Detect which cell encompasses the target text, then output its (x, y) center coordinate. 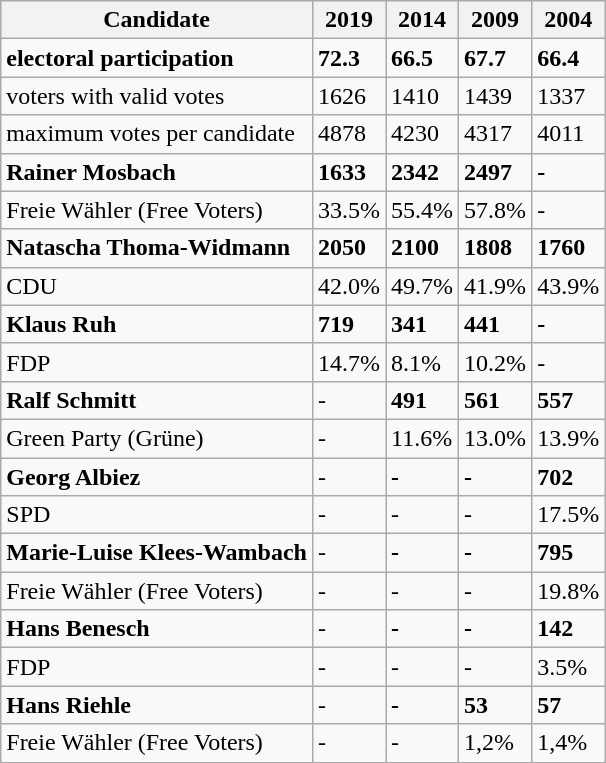
41.9% (496, 286)
67.7 (496, 58)
Klaus Ruh (157, 324)
1439 (496, 96)
1410 (422, 96)
Hans Benesch (157, 629)
491 (422, 400)
Rainer Mosbach (157, 172)
1760 (568, 248)
66.4 (568, 58)
57 (568, 705)
33.5% (348, 210)
14.7% (348, 362)
2100 (422, 248)
1633 (348, 172)
1808 (496, 248)
43.9% (568, 286)
42.0% (348, 286)
702 (568, 477)
1,4% (568, 743)
1,2% (496, 743)
electoral participation (157, 58)
Ralf Schmitt (157, 400)
13.0% (496, 438)
557 (568, 400)
4317 (496, 134)
11.6% (422, 438)
561 (496, 400)
SPD (157, 515)
719 (348, 324)
341 (422, 324)
4230 (422, 134)
Natascha Thoma-Widmann (157, 248)
72.3 (348, 58)
55.4% (422, 210)
2019 (348, 20)
4878 (348, 134)
19.8% (568, 591)
13.9% (568, 438)
CDU (157, 286)
8.1% (422, 362)
66.5 (422, 58)
3.5% (568, 667)
Hans Riehle (157, 705)
10.2% (496, 362)
53 (496, 705)
142 (568, 629)
2004 (568, 20)
2014 (422, 20)
1626 (348, 96)
maximum votes per candidate (157, 134)
Green Party (Grüne) (157, 438)
2497 (496, 172)
57.8% (496, 210)
4011 (568, 134)
voters with valid votes (157, 96)
795 (568, 553)
441 (496, 324)
2009 (496, 20)
Marie-Luise Klees-Wambach (157, 553)
2342 (422, 172)
1337 (568, 96)
Georg Albiez (157, 477)
2050 (348, 248)
Candidate (157, 20)
49.7% (422, 286)
17.5% (568, 515)
